Return [x, y] of the center of cell containing provided text 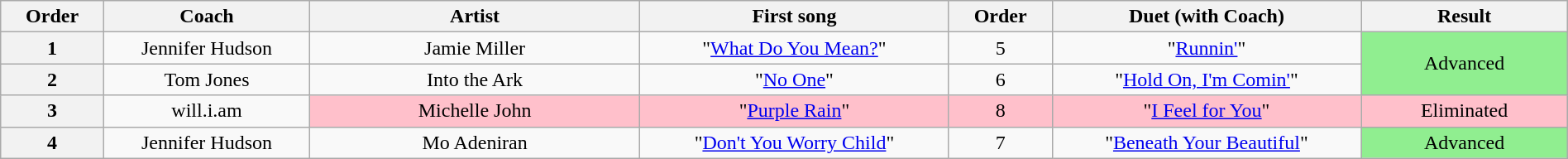
"Beneath Your Beautiful" [1207, 142]
Duet (with Coach) [1207, 17]
Eliminated [1464, 111]
6 [1001, 79]
First song [794, 17]
Into the Ark [475, 79]
Result [1464, 17]
2 [53, 79]
"I Feel for You" [1207, 111]
"Purple Rain" [794, 111]
7 [1001, 142]
Artist [475, 17]
will.i.am [207, 111]
Coach [207, 17]
4 [53, 142]
Tom Jones [207, 79]
Mo Adeniran [475, 142]
8 [1001, 111]
"No One" [794, 79]
Michelle John [475, 111]
"Runnin'" [1207, 48]
3 [53, 111]
"Hold On, I'm Comin'" [1207, 79]
5 [1001, 48]
Jamie Miller [475, 48]
"Don't You Worry Child" [794, 142]
"What Do You Mean?" [794, 48]
1 [53, 48]
